Search for the cell housing the specified text and yield its (x, y) center coordinate. 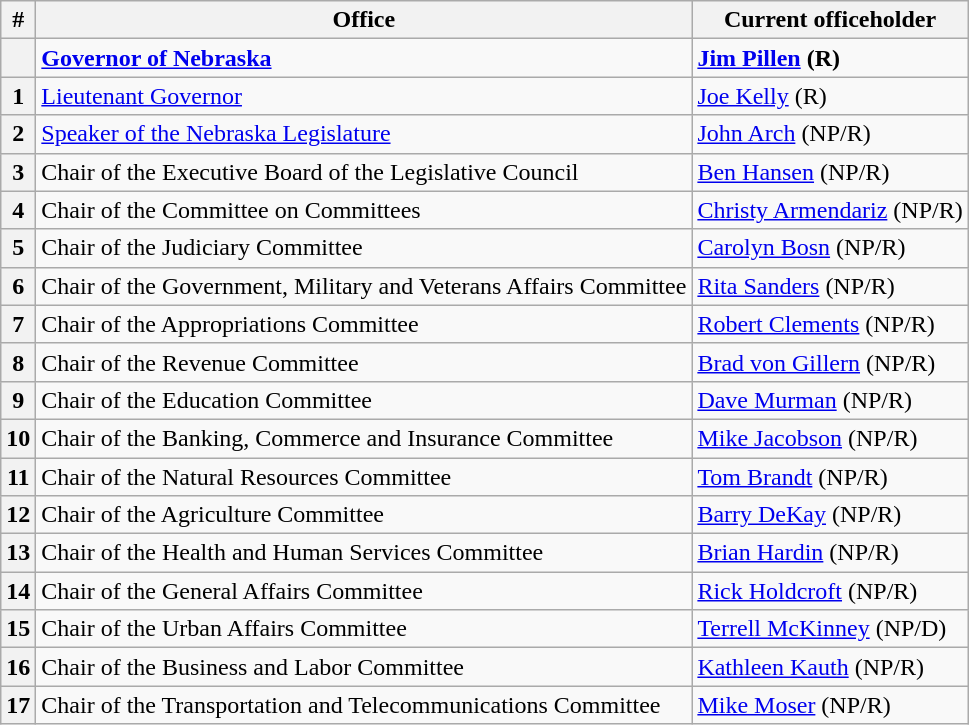
Office (364, 20)
Ben Hansen (NP/R) (830, 172)
Rita Sanders (NP/R) (830, 286)
John Arch (NP/R) (830, 134)
9 (18, 400)
Chair of the Executive Board of the Legislative Council (364, 172)
Kathleen Kauth (NP/R) (830, 667)
6 (18, 286)
Chair of the Appropriations Committee (364, 324)
Chair of the General Affairs Committee (364, 591)
12 (18, 515)
Chair of the Judiciary Committee (364, 248)
Tom Brandt (NP/R) (830, 477)
15 (18, 629)
14 (18, 591)
Speaker of the Nebraska Legislature (364, 134)
1 (18, 96)
7 (18, 324)
Mike Moser (NP/R) (830, 705)
Jim Pillen (R) (830, 58)
Chair of the Transportation and Telecommunications Committee (364, 705)
Rick Holdcroft (NP/R) (830, 591)
11 (18, 477)
Mike Jacobson (NP/R) (830, 438)
4 (18, 210)
Robert Clements (NP/R) (830, 324)
Brian Hardin (NP/R) (830, 553)
Chair of the Natural Resources Committee (364, 477)
Lieutenant Governor (364, 96)
Chair of the Education Committee (364, 400)
Chair of the Health and Human Services Committee (364, 553)
8 (18, 362)
Chair of the Government, Military and Veterans Affairs Committee (364, 286)
10 (18, 438)
Chair of the Agriculture Committee (364, 515)
Chair of the Banking, Commerce and Insurance Committee (364, 438)
Terrell McKinney (NP/D) (830, 629)
17 (18, 705)
Barry DeKay (NP/R) (830, 515)
Chair of the Urban Affairs Committee (364, 629)
2 (18, 134)
Joe Kelly (R) (830, 96)
5 (18, 248)
Carolyn Bosn (NP/R) (830, 248)
Governor of Nebraska (364, 58)
Brad von Gillern (NP/R) (830, 362)
16 (18, 667)
Chair of the Business and Labor Committee (364, 667)
3 (18, 172)
Chair of the Revenue Committee (364, 362)
13 (18, 553)
Current officeholder (830, 20)
Christy Armendariz (NP/R) (830, 210)
Dave Murman (NP/R) (830, 400)
Chair of the Committee on Committees (364, 210)
# (18, 20)
